Return the [x, y] coordinate for the center point of the cell that contains the specified text.  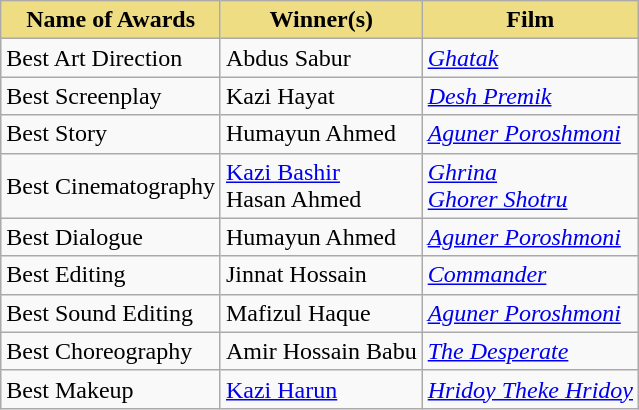
Film [530, 20]
GhrinaGhorer Shotru [530, 186]
Amir Hossain Babu [321, 351]
Winner(s) [321, 20]
Commander [530, 275]
Best Dialogue [111, 237]
Desh Premik [530, 96]
Best Cinematography [111, 186]
Ghatak [530, 58]
Best Art Direction [111, 58]
Best Makeup [111, 389]
Best Screenplay [111, 96]
Jinnat Hossain [321, 275]
Best Story [111, 134]
Best Editing [111, 275]
Best Choreography [111, 351]
Abdus Sabur [321, 58]
Kazi Hayat [321, 96]
Hridoy Theke Hridoy [530, 389]
The Desperate [530, 351]
Name of Awards [111, 20]
Kazi Bashir Hasan Ahmed [321, 186]
Kazi Harun [321, 389]
Best Sound Editing [111, 313]
Mafizul Haque [321, 313]
